Output the (X, Y) coordinate of the center of the cell containing the given text.  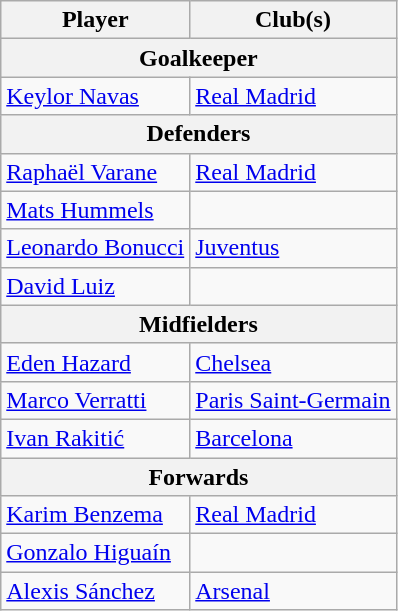
Gonzalo Higuaín (96, 553)
Forwards (198, 477)
David Luiz (96, 286)
Karim Benzema (96, 515)
Mats Hummels (96, 210)
Leonardo Bonucci (96, 248)
Eden Hazard (96, 362)
Keylor Navas (96, 96)
Arsenal (293, 591)
Midfielders (198, 324)
Alexis Sánchez (96, 591)
Juventus (293, 248)
Raphaël Varane (96, 172)
Club(s) (293, 20)
Chelsea (293, 362)
Marco Verratti (96, 400)
Paris Saint-Germain (293, 400)
Defenders (198, 134)
Barcelona (293, 438)
Goalkeeper (198, 58)
Player (96, 20)
Ivan Rakitić (96, 438)
